Locate the cell with the specified text and output its (X, Y) center coordinate. 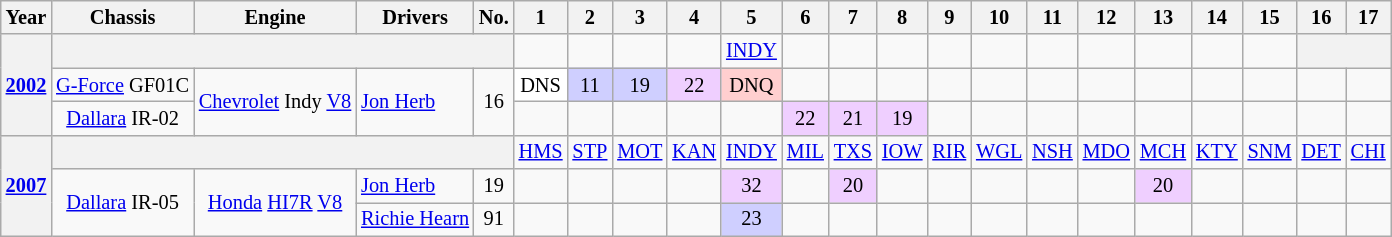
2007 (26, 186)
7 (853, 17)
13 (1163, 17)
21 (853, 118)
MCH (1163, 152)
DNS (541, 85)
Dallara IR-02 (122, 118)
SNM (1270, 152)
2002 (26, 84)
3 (640, 17)
MDO (1106, 152)
RIR (949, 152)
WGL (999, 152)
Engine (275, 17)
2 (590, 17)
12 (1106, 17)
Dallara IR-05 (122, 202)
KAN (694, 152)
9 (949, 17)
23 (752, 219)
DET (1320, 152)
1 (541, 17)
6 (806, 17)
4 (694, 17)
91 (494, 219)
DNQ (752, 85)
Honda HI7R V8 (275, 202)
G-Force GF01C (122, 85)
Richie Hearn (415, 219)
5 (752, 17)
14 (1217, 17)
Chevrolet Indy V8 (275, 102)
MOT (640, 152)
NSH (1052, 152)
CHI (1368, 152)
TXS (853, 152)
32 (752, 186)
17 (1368, 17)
HMS (541, 152)
15 (1270, 17)
10 (999, 17)
STP (590, 152)
KTY (1217, 152)
Year (26, 17)
Chassis (122, 17)
Drivers (415, 17)
MIL (806, 152)
IOW (902, 152)
No. (494, 17)
8 (902, 17)
